Return the [x, y] coordinate for the center point of the cell that contains the specified text.  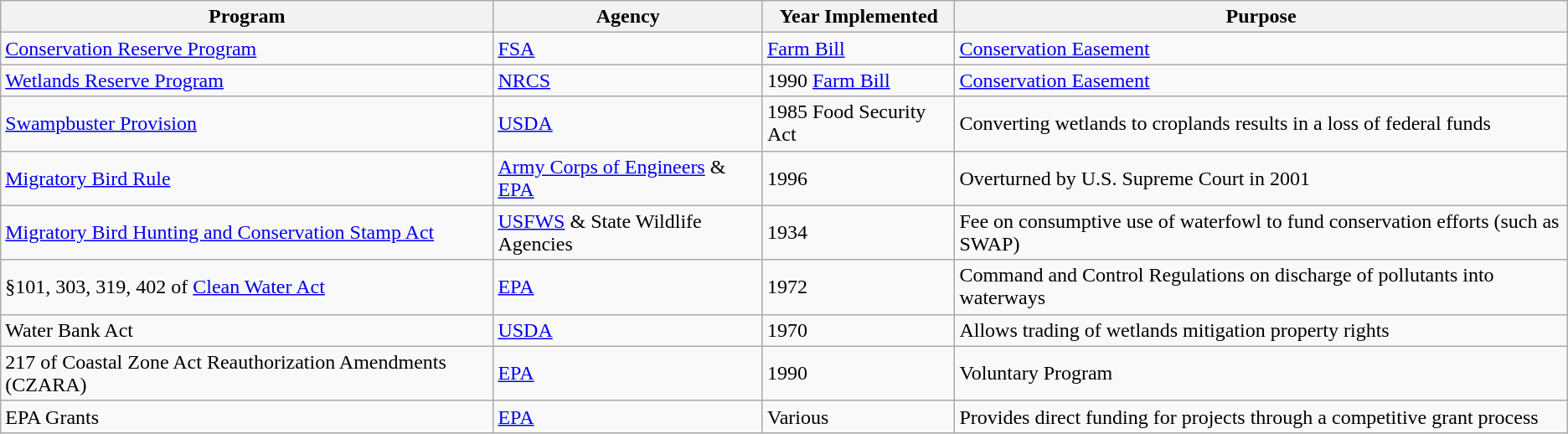
Farm Bill [858, 49]
Converting wetlands to croplands results in a loss of federal funds [1261, 124]
Overturned by U.S. Supreme Court in 2001 [1261, 178]
Conservation Reserve Program [247, 49]
NRCS [628, 80]
EPA Grants [247, 416]
§101, 303, 319, 402 of Clean Water Act [247, 287]
FSA [628, 49]
217 of Coastal Zone Act Reauthorization Amendments (CZARA) [247, 374]
1985 Food Security Act [858, 124]
Wetlands Reserve Program [247, 80]
1970 [858, 330]
Command and Control Regulations on discharge of pollutants into waterways [1261, 287]
1934 [858, 233]
1996 [858, 178]
Agency [628, 17]
Swampbuster Provision [247, 124]
Army Corps of Engineers & EPA [628, 178]
1990 Farm Bill [858, 80]
Fee on consumptive use of waterfowl to fund conservation efforts (such as SWAP) [1261, 233]
Provides direct funding for projects through a competitive grant process [1261, 416]
Allows trading of wetlands mitigation property rights [1261, 330]
Water Bank Act [247, 330]
Year Implemented [858, 17]
Migratory Bird Rule [247, 178]
Migratory Bird Hunting and Conservation Stamp Act [247, 233]
1972 [858, 287]
Purpose [1261, 17]
USFWS & State Wildlife Agencies [628, 233]
Program [247, 17]
Various [858, 416]
1990 [858, 374]
Voluntary Program [1261, 374]
